Capture the cell that displays the provided text and extract its [x, y] central coordinate. 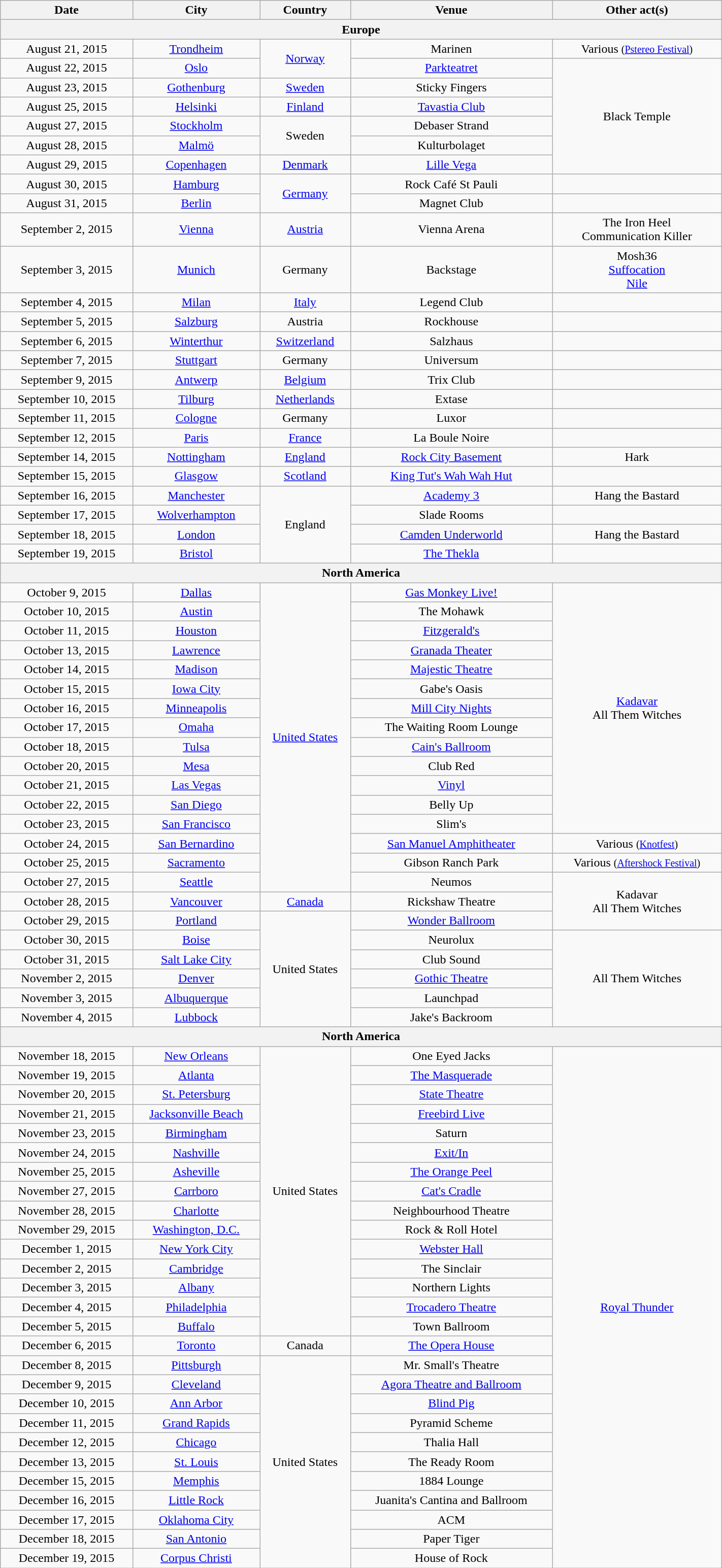
The Waiting Room Lounge [451, 727]
Debaser Strand [451, 126]
November 29, 2015 [67, 1230]
France [306, 438]
November 18, 2015 [67, 1056]
Little Rock [196, 1500]
Lubbock [196, 1017]
November 28, 2015 [67, 1211]
Philadelphia [196, 1307]
London [196, 534]
November 19, 2015 [67, 1075]
Kulturbolaget [451, 145]
Fitzgerald's [451, 631]
Camden Underworld [451, 534]
August 21, 2015 [67, 49]
La Boule Noire [451, 438]
Juanita's Cantina and Ballroom [451, 1500]
Club Red [451, 766]
Royal Thunder [637, 1307]
Cat's Cradle [451, 1191]
September 17, 2015 [67, 515]
October 21, 2015 [67, 785]
Country [306, 10]
Universum [451, 360]
October 23, 2015 [67, 824]
City [196, 10]
Trocadero Theatre [451, 1307]
Washington, D.C. [196, 1230]
Mill City Nights [451, 708]
Belly Up [451, 805]
Madison [196, 670]
August 31, 2015 [67, 203]
Cain's Ballroom [451, 747]
November 21, 2015 [67, 1114]
Majestic Theatre [451, 670]
December 6, 2015 [67, 1346]
St. Petersburg [196, 1094]
Gothic Theatre [451, 979]
Buffalo [196, 1326]
Munich [196, 269]
Pyramid Scheme [451, 1423]
Slim's [451, 824]
Hark [637, 457]
Rock Café St Pauli [451, 184]
Venue [451, 10]
Europe [361, 29]
Italy [306, 303]
October 31, 2015 [67, 959]
December 4, 2015 [67, 1307]
Cologne [196, 418]
Various (Pstereo Festival) [637, 49]
Scotland [306, 476]
October 14, 2015 [67, 670]
Vienna Arena [451, 229]
Granada Theater [451, 650]
One Eyed Jacks [451, 1056]
Saturn [451, 1133]
Omaha [196, 727]
Oklahoma City [196, 1519]
Toronto [196, 1346]
Trix Club [451, 380]
State Theatre [451, 1094]
September 4, 2015 [67, 303]
November 2, 2015 [67, 979]
San Diego [196, 805]
Carrboro [196, 1191]
The Opera House [451, 1346]
Luxor [451, 418]
Austin [196, 612]
Date [67, 10]
October 22, 2015 [67, 805]
Finland [306, 107]
Norway [306, 58]
November 27, 2015 [67, 1191]
Albany [196, 1288]
December 13, 2015 [67, 1461]
Glasgow [196, 476]
August 28, 2015 [67, 145]
The Sinclair [451, 1269]
Lille Vega [451, 164]
September 9, 2015 [67, 380]
Nashville [196, 1152]
December 9, 2015 [67, 1384]
Webster Hall [451, 1249]
Switzerland [306, 341]
Rock City Basement [451, 457]
Stockholm [196, 126]
December 11, 2015 [67, 1423]
August 29, 2015 [67, 164]
December 10, 2015 [67, 1404]
December 8, 2015 [67, 1365]
Vinyl [451, 785]
Various (Aftershock Festival) [637, 862]
Agora Theatre and Ballroom [451, 1384]
Salzburg [196, 322]
Rickshaw Theatre [451, 901]
Pittsburgh [196, 1365]
Sacramento [196, 862]
October 20, 2015 [67, 766]
San Antonio [196, 1539]
New Orleans [196, 1056]
September 7, 2015 [67, 360]
Seattle [196, 882]
December 1, 2015 [67, 1249]
Denmark [306, 164]
September 3, 2015 [67, 269]
Albuquerque [196, 998]
Northern Lights [451, 1288]
Dallas [196, 592]
The Mohawk [451, 612]
December 5, 2015 [67, 1326]
Magnet Club [451, 203]
Manchester [196, 495]
September 18, 2015 [67, 534]
San Bernardino [196, 843]
Black Temple [637, 116]
Legend Club [451, 303]
New York City [196, 1249]
October 10, 2015 [67, 612]
September 6, 2015 [67, 341]
Bristol [196, 553]
Various (Knotfest) [637, 843]
Launchpad [451, 998]
Jake's Backroom [451, 1017]
November 23, 2015 [67, 1133]
Thalia Hall [451, 1442]
November 3, 2015 [67, 998]
October 11, 2015 [67, 631]
October 24, 2015 [67, 843]
September 2, 2015 [67, 229]
Vienna [196, 229]
August 25, 2015 [67, 107]
August 22, 2015 [67, 68]
Houston [196, 631]
Exit/In [451, 1152]
Neighbourhood Theatre [451, 1211]
Mesa [196, 766]
Netherlands [306, 399]
Copenhagen [196, 164]
Salzhaus [451, 341]
Paris [196, 438]
Trondheim [196, 49]
Iowa City [196, 689]
October 25, 2015 [67, 862]
Neumos [451, 882]
Jacksonville Beach [196, 1114]
December 18, 2015 [67, 1539]
Blind Pig [451, 1404]
Corpus Christi [196, 1558]
Backstage [451, 269]
October 30, 2015 [67, 940]
October 9, 2015 [67, 592]
Cleveland [196, 1384]
September 11, 2015 [67, 418]
Malmö [196, 145]
Ann Arbor [196, 1404]
ACM [451, 1519]
September 16, 2015 [67, 495]
All Them Witches [637, 979]
Denver [196, 979]
October 29, 2015 [67, 921]
October 16, 2015 [67, 708]
Tulsa [196, 747]
Salt Lake City [196, 959]
Gibson Ranch Park [451, 862]
Gas Monkey Live! [451, 592]
House of Rock [451, 1558]
St. Louis [196, 1461]
October 18, 2015 [67, 747]
Club Sound [451, 959]
December 17, 2015 [67, 1519]
King Tut's Wah Wah Hut [451, 476]
Tilburg [196, 399]
September 12, 2015 [67, 438]
Chicago [196, 1442]
Winterthur [196, 341]
October 27, 2015 [67, 882]
Helsinki [196, 107]
October 13, 2015 [67, 650]
Town Ballroom [451, 1326]
October 15, 2015 [67, 689]
Gothenburg [196, 87]
November 25, 2015 [67, 1172]
August 27, 2015 [67, 126]
San Francisco [196, 824]
November 20, 2015 [67, 1094]
Nottingham [196, 457]
Tavastia Club [451, 107]
Wolverhampton [196, 515]
December 19, 2015 [67, 1558]
Extase [451, 399]
September 5, 2015 [67, 322]
August 23, 2015 [67, 87]
Sticky Fingers [451, 87]
Parkteatret [451, 68]
The Thekla [451, 553]
Las Vegas [196, 785]
Charlotte [196, 1211]
Berlin [196, 203]
Wonder Ballroom [451, 921]
September 10, 2015 [67, 399]
Belgium [306, 380]
August 30, 2015 [67, 184]
November 24, 2015 [67, 1152]
The Orange Peel [451, 1172]
September 15, 2015 [67, 476]
October 17, 2015 [67, 727]
September 19, 2015 [67, 553]
The Iron HeelCommunication Killer [637, 229]
December 3, 2015 [67, 1288]
Oslo [196, 68]
Mr. Small's Theatre [451, 1365]
Vancouver [196, 901]
December 12, 2015 [67, 1442]
October 28, 2015 [67, 901]
Hamburg [196, 184]
Birmingham [196, 1133]
September 14, 2015 [67, 457]
Boise [196, 940]
November 4, 2015 [67, 1017]
Academy 3 [451, 495]
Mosh36SuffocationNile [637, 269]
Freebird Live [451, 1114]
Asheville [196, 1172]
Other act(s) [637, 10]
Lawrence [196, 650]
December 15, 2015 [67, 1481]
Marinen [451, 49]
Neurolux [451, 940]
December 2, 2015 [67, 1269]
Antwerp [196, 380]
Gabe's Oasis [451, 689]
1884 Lounge [451, 1481]
Portland [196, 921]
Stuttgart [196, 360]
Cambridge [196, 1269]
December 16, 2015 [67, 1500]
Memphis [196, 1481]
Grand Rapids [196, 1423]
Milan [196, 303]
Atlanta [196, 1075]
Paper Tiger [451, 1539]
The Ready Room [451, 1461]
The Masquerade [451, 1075]
San Manuel Amphitheater [451, 843]
Minneapolis [196, 708]
Rock & Roll Hotel [451, 1230]
Slade Rooms [451, 515]
Rockhouse [451, 322]
